From the cell containing the given text, extract its center point as [X, Y] coordinate. 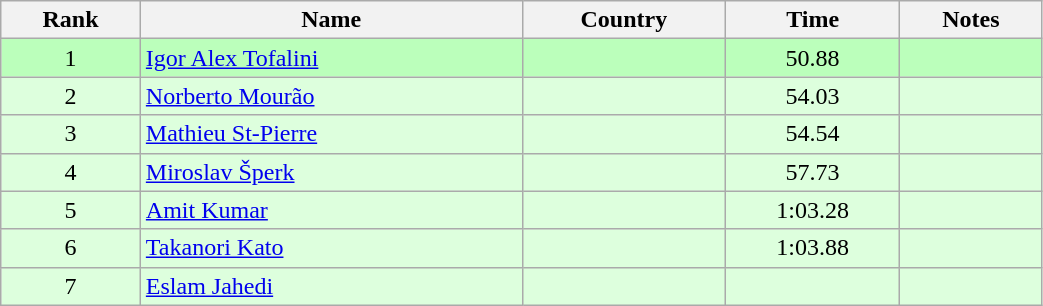
1:03.28 [813, 210]
Norberto Mourão [331, 96]
50.88 [813, 58]
Notes [971, 20]
7 [71, 286]
Miroslav Šperk [331, 172]
54.54 [813, 134]
6 [71, 248]
Time [813, 20]
Name [331, 20]
1 [71, 58]
Amit Kumar [331, 210]
Igor Alex Tofalini [331, 58]
Mathieu St-Pierre [331, 134]
4 [71, 172]
Eslam Jahedi [331, 286]
Country [624, 20]
57.73 [813, 172]
Rank [71, 20]
54.03 [813, 96]
3 [71, 134]
2 [71, 96]
Takanori Kato [331, 248]
1:03.88 [813, 248]
5 [71, 210]
